Pinpoint the cell where the given text exists, returning its [x, y] midpoint coordinate. 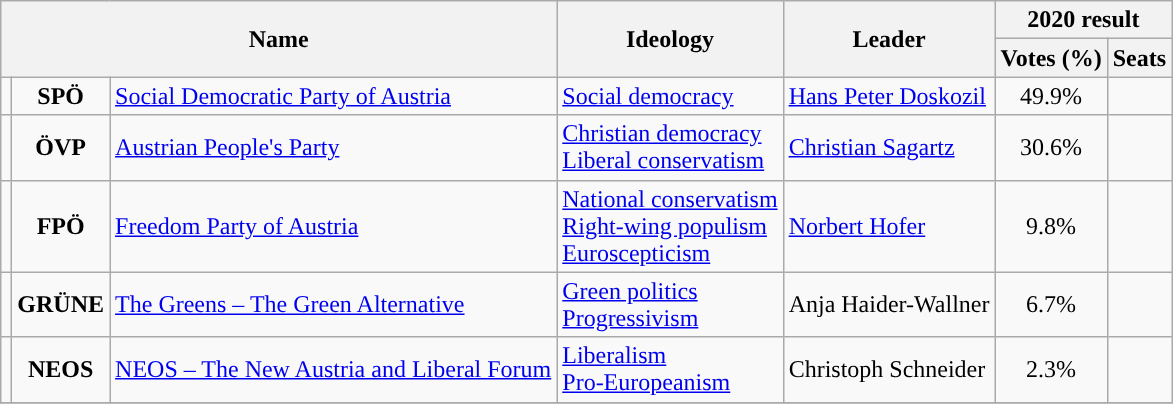
Social Democratic Party of Austria [334, 96]
FPÖ [61, 226]
2020 result [1084, 20]
SPÖ [61, 96]
9.8% [1051, 226]
Austrian People's Party [334, 148]
Name [279, 39]
Christoph Schneider [889, 370]
Anja Haider-Wallner [889, 304]
Hans Peter Doskozil [889, 96]
Norbert Hofer [889, 226]
Christian Sagartz [889, 148]
National conservatismRight-wing populismEuroscepticism [670, 226]
Christian democracyLiberal conservatism [670, 148]
GRÜNE [61, 304]
ÖVP [61, 148]
Votes (%) [1051, 58]
Freedom Party of Austria [334, 226]
Ideology [670, 39]
30.6% [1051, 148]
NEOS [61, 370]
NEOS – The New Austria and Liberal Forum [334, 370]
Green politicsProgressivism [670, 304]
6.7% [1051, 304]
49.9% [1051, 96]
Leader [889, 39]
2.3% [1051, 370]
The Greens – The Green Alternative [334, 304]
Social democracy [670, 96]
Seats [1139, 58]
LiberalismPro-Europeanism [670, 370]
